Output the [x, y] coordinate of the center of the cell containing the given text.  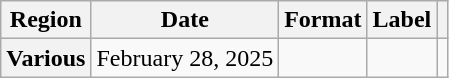
February 28, 2025 [185, 58]
Label [402, 20]
Date [185, 20]
Various [46, 58]
Format [323, 20]
Region [46, 20]
